Identify which cell holds the provided text, then report its (X, Y) central coordinate. 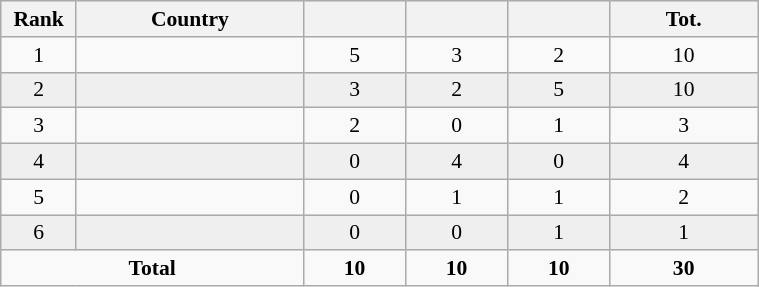
30 (684, 269)
Tot. (684, 19)
Total (152, 269)
6 (39, 233)
Country (190, 19)
Rank (39, 19)
